Detect which cell encompasses the target text, then output its [X, Y] center coordinate. 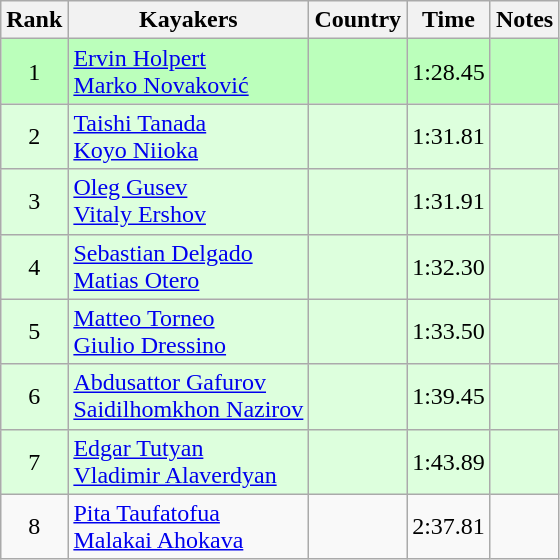
Time [449, 20]
7 [34, 462]
2:37.81 [449, 526]
1:32.30 [449, 266]
5 [34, 332]
Ervin HolpertMarko Novaković [188, 72]
2 [34, 136]
Kayakers [188, 20]
6 [34, 396]
1:43.89 [449, 462]
Matteo TorneoGiulio Dressino [188, 332]
Country [358, 20]
1:31.81 [449, 136]
Rank [34, 20]
Oleg GusevVitaly Ershov [188, 202]
1 [34, 72]
3 [34, 202]
4 [34, 266]
1:39.45 [449, 396]
Notes [524, 20]
1:31.91 [449, 202]
Abdusattor GafurovSaidilhomkhon Nazirov [188, 396]
Sebastian DelgadoMatias Otero [188, 266]
Taishi TanadaKoyo Niioka [188, 136]
1:28.45 [449, 72]
Edgar TutyanVladimir Alaverdyan [188, 462]
8 [34, 526]
Pita TaufatofuaMalakai Ahokava [188, 526]
1:33.50 [449, 332]
